Scan for the cell matching the given text and deliver its (x, y) coordinate at center. 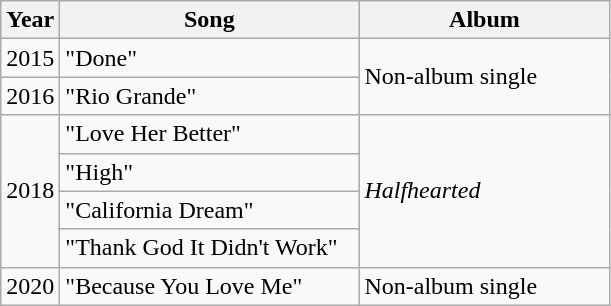
"Done" (210, 58)
Halfhearted (484, 191)
Album (484, 20)
Year (30, 20)
2018 (30, 191)
2016 (30, 96)
"California Dream" (210, 210)
"Rio Grande" (210, 96)
2020 (30, 286)
"Thank God It Didn't Work" (210, 248)
Song (210, 20)
"Because You Love Me" (210, 286)
"Love Her Better" (210, 134)
2015 (30, 58)
"High" (210, 172)
